Detect which cell encompasses the target text, then output its (x, y) center coordinate. 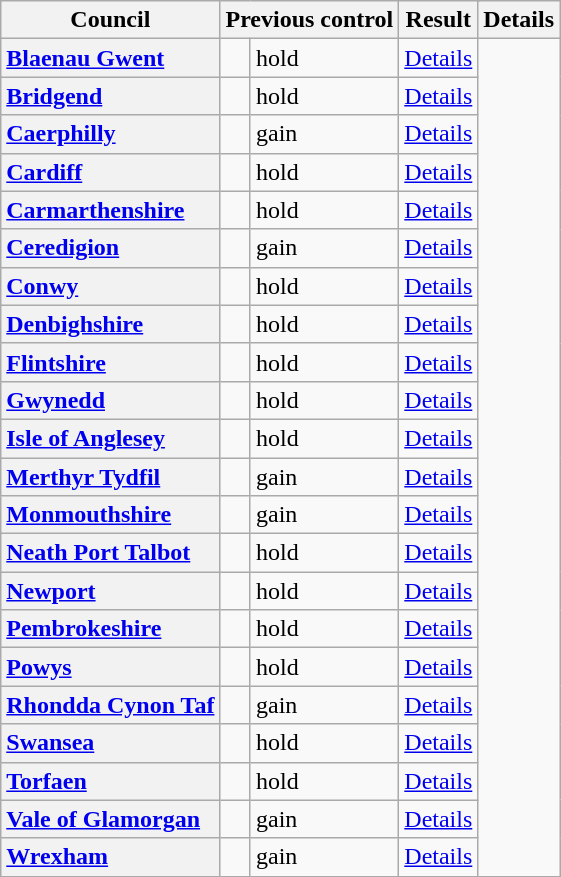
Merthyr Tydfil (110, 477)
Ceredigion (110, 248)
Newport (110, 591)
Swansea (110, 743)
Blaenau Gwent (110, 58)
Cardiff (110, 172)
Carmarthenshire (110, 210)
Torfaen (110, 781)
Conwy (110, 286)
Monmouthshire (110, 515)
Powys (110, 667)
Council (110, 20)
Caerphilly (110, 134)
Bridgend (110, 96)
Previous control (310, 20)
Isle of Anglesey (110, 438)
Gwynedd (110, 400)
Neath Port Talbot (110, 553)
Flintshire (110, 362)
Denbighshire (110, 324)
Rhondda Cynon Taf (110, 705)
Result (438, 20)
Pembrokeshire (110, 629)
Wrexham (110, 857)
Vale of Glamorgan (110, 819)
